Search for the cell housing the specified text and yield its (X, Y) center coordinate. 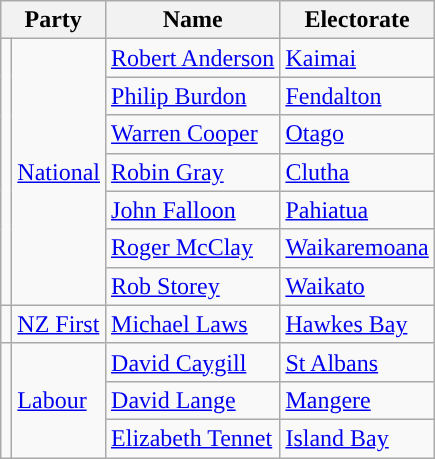
Party (54, 20)
St Albans (357, 362)
Clutha (357, 172)
Warren Cooper (193, 134)
Island Bay (357, 438)
Waikato (357, 286)
Mangere (357, 400)
John Falloon (193, 210)
Roger McClay (193, 248)
Labour (59, 400)
Otago (357, 134)
Electorate (357, 20)
NZ First (59, 324)
National (59, 172)
Pahiatua (357, 210)
Elizabeth Tennet (193, 438)
David Lange (193, 400)
Michael Laws (193, 324)
Hawkes Bay (357, 324)
Kaimai (357, 58)
Name (193, 20)
Philip Burdon (193, 96)
Robert Anderson (193, 58)
Fendalton (357, 96)
David Caygill (193, 362)
Waikaremoana (357, 248)
Rob Storey (193, 286)
Robin Gray (193, 172)
